Determine the [x, y] coordinate at the center of the cell enclosing the given text.  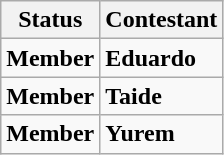
Status [50, 20]
Yurem [162, 134]
Contestant [162, 20]
Eduardo [162, 58]
Taide [162, 96]
